Pinpoint the cell where the given text exists, returning its [x, y] midpoint coordinate. 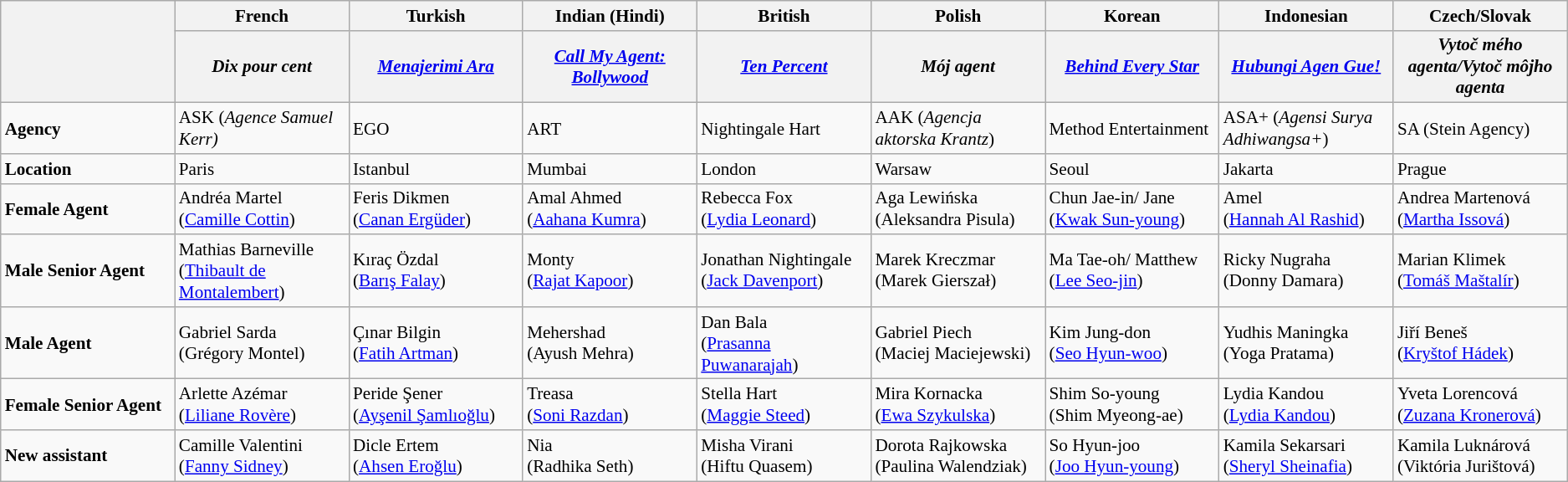
Gabriel Sarda(Grégory Montel) [262, 342]
Marian Klimek(Tomáš Maštalír) [1480, 270]
Paris [262, 169]
Mój agent [958, 66]
Agency [88, 129]
Warsaw [958, 169]
Lydia Kandou(Lydia Kandou) [1306, 405]
Location [88, 169]
Dan Bala(Prasanna Puwanarajah) [784, 342]
Male Agent [88, 342]
Marek Kreczmar(Marek Gierszał) [958, 270]
Stella Hart(Maggie Steed) [784, 405]
Andréa Martel(Camille Cottin) [262, 209]
ASK (Agence Samuel Kerr) [262, 129]
Menajerimi Ara [436, 66]
Shim So-young(Shim Myeong-ae) [1132, 405]
Monty(Rajat Kapoor) [610, 270]
Jiří Beneš(Kryštof Hádek) [1480, 342]
London [784, 169]
Jakarta [1306, 169]
Indian (Hindi) [610, 15]
Jonathan Nightingale(Jack Davenport) [784, 270]
Prague [1480, 169]
Kim Jung-don(Seo Hyun-woo) [1132, 342]
Chun Jae-in/ Jane(Kwak Sun-young) [1132, 209]
Ricky Nugraha(Donny Damara) [1306, 270]
Female Senior Agent [88, 405]
Indonesian [1306, 15]
Dorota Rajkowska(Paulina Walendziak) [958, 455]
Ma Tae-oh/ Matthew(Lee Seo-jin) [1132, 270]
Korean [1132, 15]
Amal Ahmed(Aahana Kumra) [610, 209]
British [784, 15]
Kamila Luknárová(Viktória Jurištová) [1480, 455]
Aga Lewińska(Aleksandra Pisula) [958, 209]
Seoul [1132, 169]
Male Senior Agent [88, 270]
Mehershad(Ayush Mehra) [610, 342]
French [262, 15]
Polish [958, 15]
Turkish [436, 15]
Kamila Sekarsari(Sheryl Sheinafia) [1306, 455]
Gabriel Piech(Maciej Maciejewski) [958, 342]
Female Agent [88, 209]
Dix pour cent [262, 66]
Yudhis Maningka(Yoga Pratama) [1306, 342]
Mumbai [610, 169]
Mira Kornacka(Ewa Szykulska) [958, 405]
Dicle Ertem(Ahsen Eroğlu) [436, 455]
ASA+ (Agensi Surya Adhiwangsa+) [1306, 129]
Amel(Hannah Al Rashid) [1306, 209]
SA (Stein Agency) [1480, 129]
AAK (Agencja aktorska Krantz) [958, 129]
Camille Valentini(Fanny Sidney) [262, 455]
Mathias Barneville(Thibault de Montalembert) [262, 270]
Peride Şener(Ayşenil Şamlıoğlu) [436, 405]
Behind Every Star [1132, 66]
ART [610, 129]
Feris Dikmen(Canan Ergüder) [436, 209]
Nightingale Hart [784, 129]
Czech/Slovak [1480, 15]
Andrea Martenová(Martha Issová) [1480, 209]
Istanbul [436, 169]
Rebecca Fox(Lydia Leonard) [784, 209]
Ten Percent [784, 66]
Hubungi Agen Gue! [1306, 66]
Yveta Lorencová(Zuzana Kronerová) [1480, 405]
Arlette Azémar(Liliane Rovère) [262, 405]
Kıraç Özdal(Barış Falay) [436, 270]
New assistant [88, 455]
EGO [436, 129]
Nia(Radhika Seth) [610, 455]
Vytoč mého agenta/Vytoč môjho agenta [1480, 66]
So Hyun-joo(Joo Hyun-young) [1132, 455]
Treasa(Soni Razdan) [610, 405]
Misha Virani(Hiftu Quasem) [784, 455]
Call My Agent: Bollywood [610, 66]
Çınar Bilgin(Fatih Artman) [436, 342]
Method Entertainment [1132, 129]
